Return the [x, y] coordinate for the center point of the cell that contains the specified text.  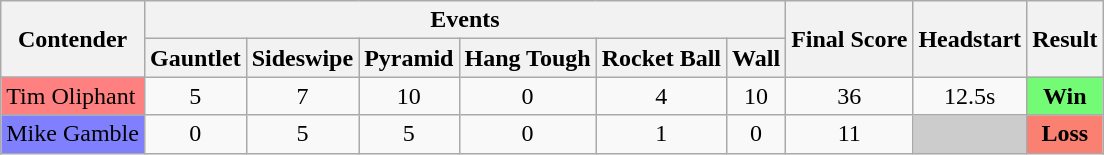
4 [661, 96]
Headstart [970, 39]
Final Score [850, 39]
Tim Oliphant [73, 96]
Loss [1065, 134]
11 [850, 134]
Gauntlet [195, 58]
Result [1065, 39]
Hang Tough [528, 58]
Win [1065, 96]
Contender [73, 39]
36 [850, 96]
Wall [756, 58]
Pyramid [409, 58]
Events [464, 20]
Sideswipe [302, 58]
Mike Gamble [73, 134]
7 [302, 96]
12.5s [970, 96]
1 [661, 134]
Rocket Ball [661, 58]
